Provide the (X, Y) coordinate of the cell's center where the given text is located.  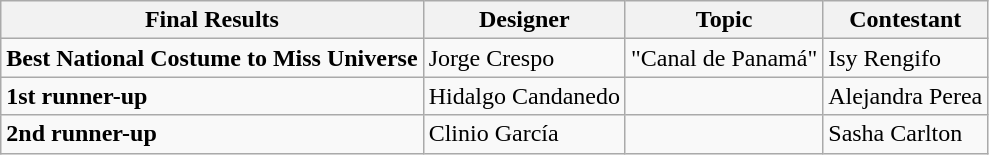
"Canal de Panamá" (724, 58)
Final Results (212, 20)
2nd runner-up (212, 134)
Contestant (906, 20)
Hidalgo Candanedo (524, 96)
Best National Costume to Miss Universe (212, 58)
Alejandra Perea (906, 96)
Designer (524, 20)
Topic (724, 20)
Clinio García (524, 134)
1st runner-up (212, 96)
Isy Rengifo (906, 58)
Sasha Carlton (906, 134)
Jorge Crespo (524, 58)
